Detect which cell encompasses the target text, then output its (X, Y) center coordinate. 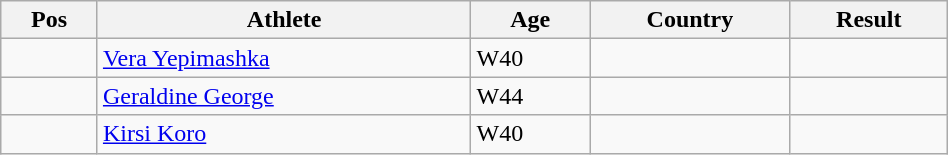
Vera Yepimashka (284, 58)
Result (868, 20)
W44 (530, 96)
Kirsi Koro (284, 134)
Pos (50, 20)
Geraldine George (284, 96)
Country (690, 20)
Athlete (284, 20)
Age (530, 20)
